Provide the [x, y] coordinate of the cell's center where the given text is located.  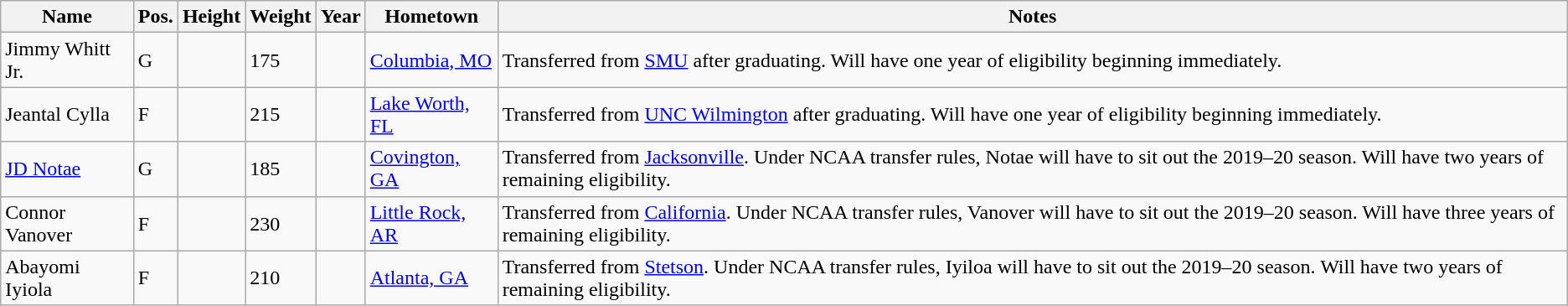
Transferred from UNC Wilmington after graduating. Will have one year of eligibility beginning immediately. [1032, 114]
Hometown [431, 17]
Atlanta, GA [431, 278]
Year [340, 17]
175 [281, 60]
Height [211, 17]
Notes [1032, 17]
Lake Worth, FL [431, 114]
Name [67, 17]
Transferred from Stetson. Under NCAA transfer rules, Iyiloa will have to sit out the 2019–20 season. Will have two years of remaining eligibility. [1032, 278]
Covington, GA [431, 169]
Jimmy Whitt Jr. [67, 60]
Connor Vanover [67, 223]
215 [281, 114]
Weight [281, 17]
230 [281, 223]
210 [281, 278]
Pos. [156, 17]
185 [281, 169]
Abayomi Iyiola [67, 278]
Jeantal Cylla [67, 114]
Little Rock, AR [431, 223]
JD Notae [67, 169]
Transferred from SMU after graduating. Will have one year of eligibility beginning immediately. [1032, 60]
Columbia, MO [431, 60]
